Determine the (x, y) coordinate at the center of the cell enclosing the given text.  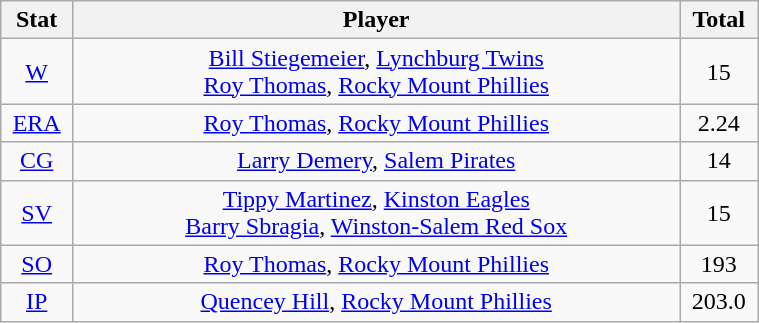
203.0 (719, 302)
Quencey Hill, Rocky Mount Phillies (376, 302)
Tippy Martinez, Kinston Eagles Barry Sbragia, Winston-Salem Red Sox (376, 212)
SV (37, 212)
CG (37, 161)
ERA (37, 123)
IP (37, 302)
Bill Stiegemeier, Lynchburg Twins Roy Thomas, Rocky Mount Phillies (376, 72)
193 (719, 264)
Larry Demery, Salem Pirates (376, 161)
Stat (37, 20)
14 (719, 161)
SO (37, 264)
W (37, 72)
2.24 (719, 123)
Player (376, 20)
Total (719, 20)
